Pinpoint the cell where the given text exists, returning its [X, Y] midpoint coordinate. 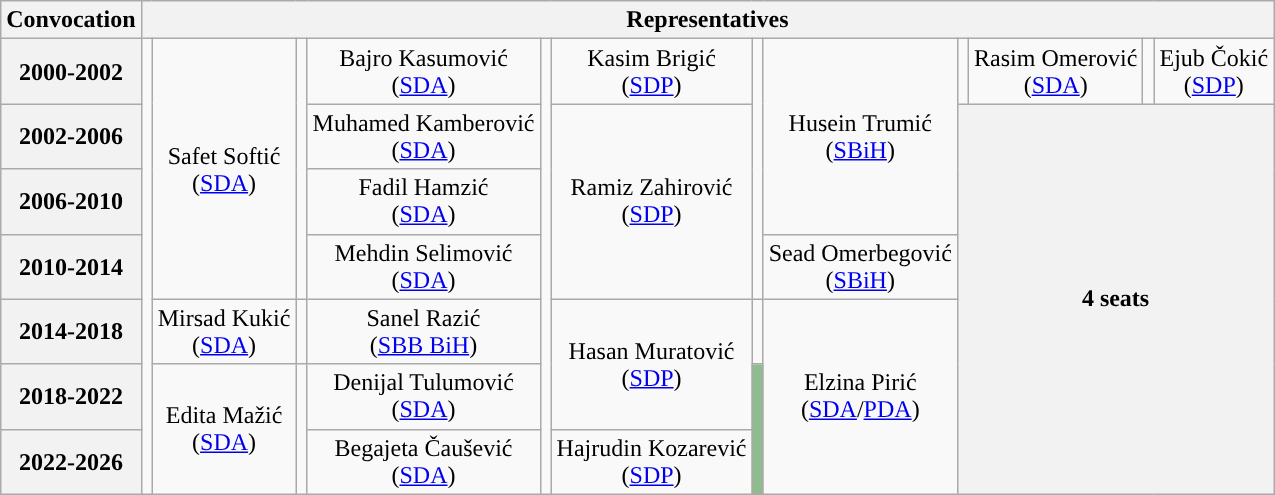
Ramiz Zahirović(SDP) [652, 202]
Muhamed Kamberović(SDA) [424, 136]
Edita Mažić(SDA) [224, 429]
2022-2026 [71, 462]
Kasim Brigić(SDP) [652, 72]
Rasim Omerović(SDA) [1056, 72]
Hajrudin Kozarević(SDP) [652, 462]
4 seats [1115, 299]
2000-2002 [71, 72]
Convocation [71, 20]
Mehdin Selimović(SDA) [424, 266]
Denijal Tulumović(SDA) [424, 396]
Hasan Muratović(SDP) [652, 364]
2010-2014 [71, 266]
2014-2018 [71, 332]
Sead Omerbegović(SBiH) [860, 266]
2018-2022 [71, 396]
Husein Trumić(SBiH) [860, 136]
2002-2006 [71, 136]
Safet Softić(SDA) [224, 169]
2006-2010 [71, 202]
Sanel Razić(SBB BiH) [424, 332]
Begajeta Čaušević(SDA) [424, 462]
Elzina Pirić(SDA/PDA) [860, 396]
Mirsad Kukić(SDA) [224, 332]
Fadil Hamzić(SDA) [424, 202]
Ejub Čokić(SDP) [1214, 72]
Representatives [707, 20]
Bajro Kasumović(SDA) [424, 72]
